Capture the cell that displays the provided text and extract its [x, y] central coordinate. 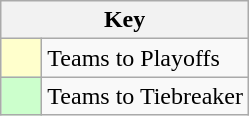
Key [125, 20]
Teams to Tiebreaker [146, 96]
Teams to Playoffs [146, 58]
